Return (X, Y) of the center of cell containing provided text 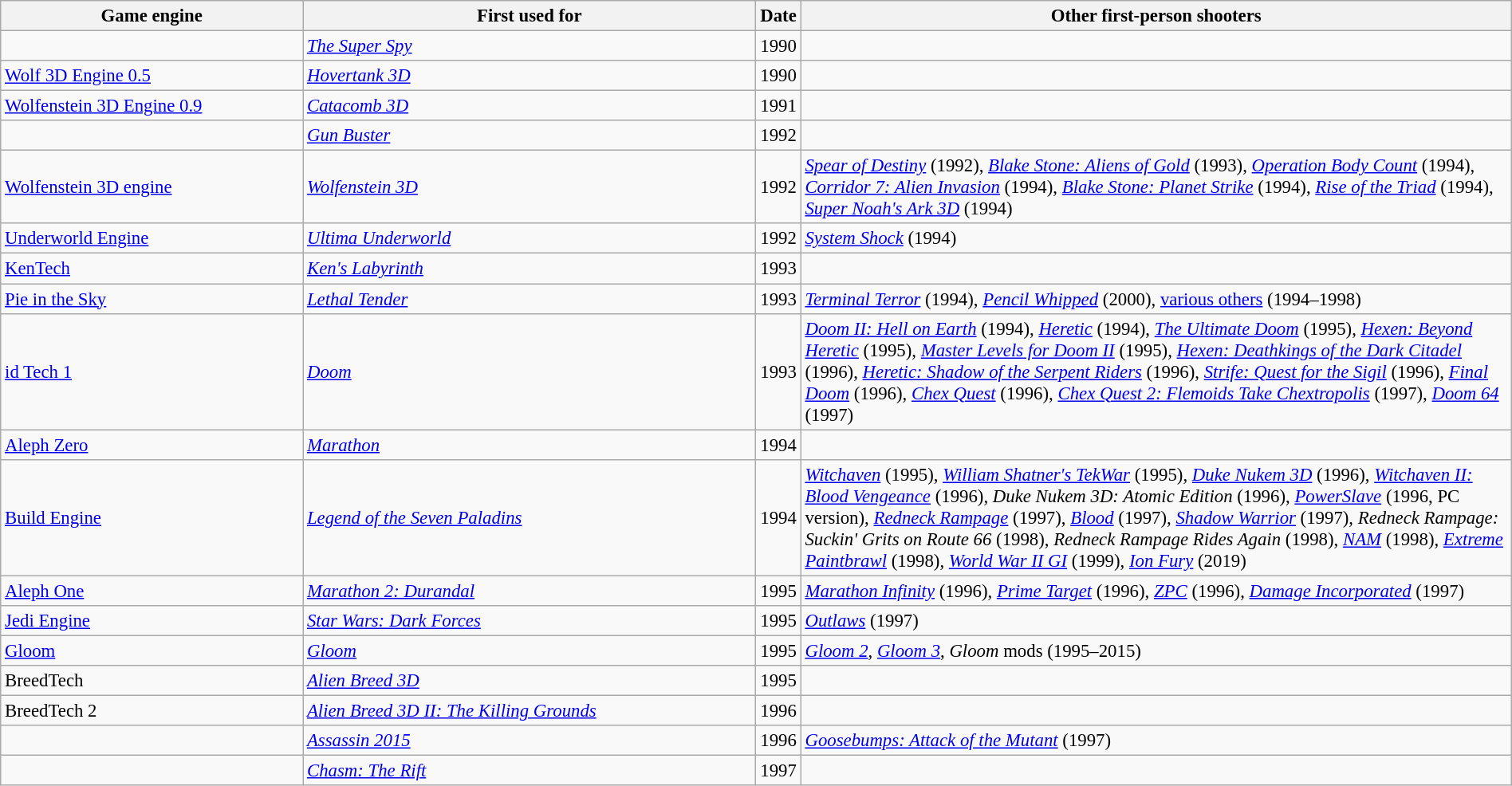
1997 (778, 771)
id Tech 1 (152, 371)
1991 (778, 106)
Ken's Labyrinth (530, 269)
Alien Breed 3D II: The Killing Grounds (530, 710)
Chasm: The Rift (530, 771)
Pie in the Sky (152, 299)
KenTech (152, 269)
Gun Buster (530, 136)
Doom (530, 371)
BreedTech (152, 681)
Aleph Zero (152, 445)
Hovertank 3D (530, 76)
Star Wars: Dark Forces (530, 621)
Terminal Terror (1994), Pencil Whipped (2000), various others (1994–1998) (1156, 299)
Wolf 3D Engine 0.5 (152, 76)
Wolfenstein 3D (530, 187)
Assassin 2015 (530, 741)
BreedTech 2 (152, 710)
The Super Spy (530, 46)
Marathon 2: Durandal (530, 591)
Marathon Infinity (1996), Prime Target (1996), ZPC (1996), Damage Incorporated (1997) (1156, 591)
Underworld Engine (152, 238)
Game engine (152, 16)
Ultima Underworld (530, 238)
Aleph One (152, 591)
Alien Breed 3D (530, 681)
System Shock (1994) (1156, 238)
Outlaws (1997) (1156, 621)
Wolfenstein 3D Engine 0.9 (152, 106)
First used for (530, 16)
Wolfenstein 3D engine (152, 187)
Marathon (530, 445)
Gloom 2, Gloom 3, Gloom mods (1995–2015) (1156, 650)
Jedi Engine (152, 621)
Other first-person shooters (1156, 16)
Lethal Tender (530, 299)
Build Engine (152, 517)
Legend of the Seven Paladins (530, 517)
Date (778, 16)
Catacomb 3D (530, 106)
Goosebumps: Attack of the Mutant (1997) (1156, 741)
